Search for the cell housing the specified text and yield its (x, y) center coordinate. 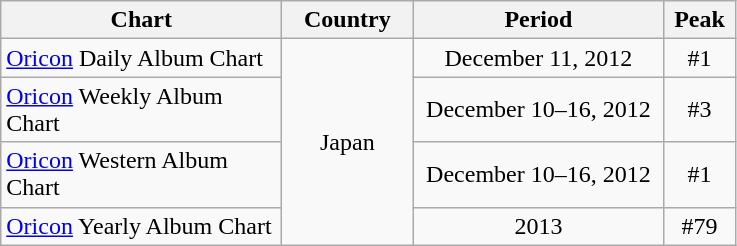
Oricon Weekly Album Chart (142, 110)
2013 (538, 226)
Period (538, 20)
Peak (700, 20)
Oricon Western Album Chart (142, 174)
December 11, 2012 (538, 58)
Chart (142, 20)
Country (348, 20)
Oricon Yearly Album Chart (142, 226)
#79 (700, 226)
Oricon Daily Album Chart (142, 58)
Japan (348, 142)
#3 (700, 110)
